Scan for the cell matching the given text and deliver its (X, Y) coordinate at center. 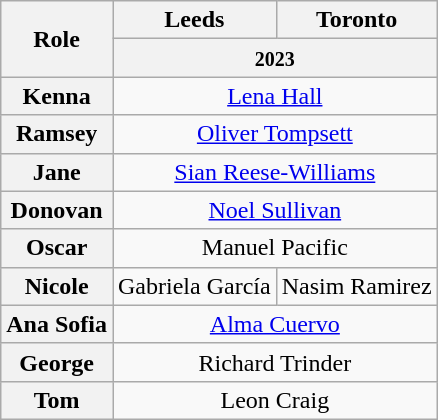
Role (57, 39)
Manuel Pacific (274, 248)
Jane (57, 172)
Nicole (57, 286)
Sian Reese-Williams (274, 172)
Toronto (356, 20)
Richard Trinder (274, 362)
George (57, 362)
Tom (57, 400)
Gabriela García (194, 286)
Leeds (194, 20)
Oliver Tompsett (274, 134)
Alma Cuervo (274, 324)
Ramsey (57, 134)
Leon Craig (274, 400)
Donovan (57, 210)
2023 (274, 58)
Ana Sofia (57, 324)
Kenna (57, 96)
Noel Sullivan (274, 210)
Nasim Ramirez (356, 286)
Lena Hall (274, 96)
Oscar (57, 248)
